Determine the [X, Y] coordinate at the center of the cell enclosing the given text.  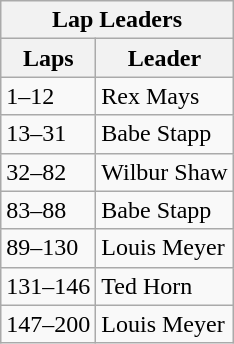
147–200 [48, 324]
Ted Horn [164, 286]
Wilbur Shaw [164, 172]
32–82 [48, 172]
131–146 [48, 286]
1–12 [48, 96]
89–130 [48, 248]
Laps [48, 58]
Leader [164, 58]
13–31 [48, 134]
83–88 [48, 210]
Rex Mays [164, 96]
Lap Leaders [117, 20]
